Pinpoint the cell where the given text exists, returning its (x, y) midpoint coordinate. 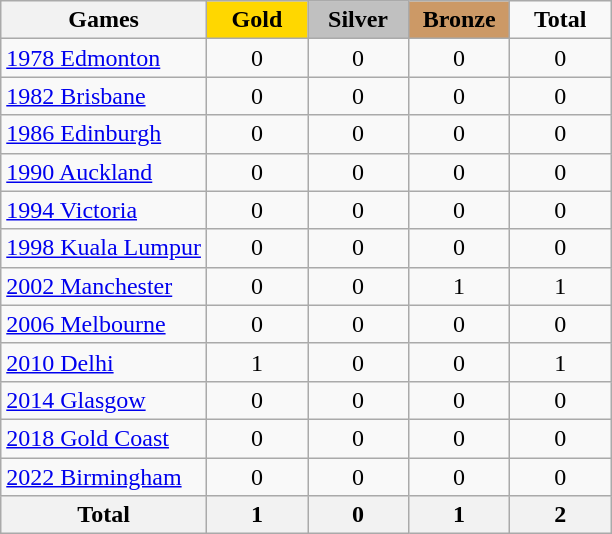
2010 Delhi (104, 362)
1986 Edinburgh (104, 134)
Gold (256, 20)
2014 Glasgow (104, 400)
2002 Manchester (104, 286)
Games (104, 20)
Silver (358, 20)
2 (560, 515)
2022 Birmingham (104, 477)
2006 Melbourne (104, 324)
1990 Auckland (104, 172)
1978 Edmonton (104, 58)
1994 Victoria (104, 210)
1998 Kuala Lumpur (104, 248)
2018 Gold Coast (104, 438)
Bronze (460, 20)
1982 Brisbane (104, 96)
